Capture the cell that displays the provided text and extract its [X, Y] central coordinate. 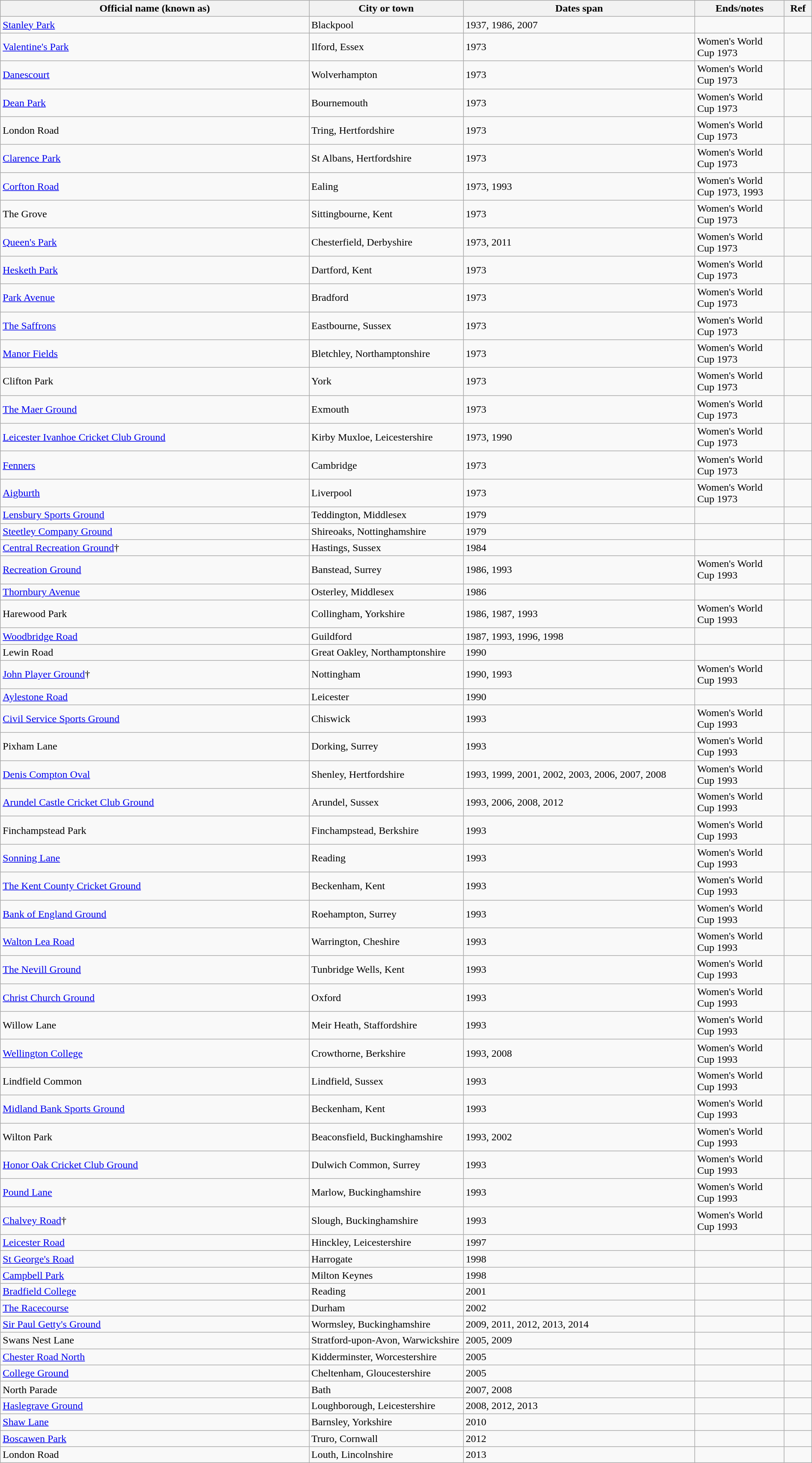
St George's Road [155, 1259]
Ealing [386, 186]
Danescourt [155, 75]
Queen's Park [155, 242]
Bath [386, 1389]
Collingham, Yorkshire [386, 614]
Harewood Park [155, 614]
Boscawen Park [155, 1439]
1993, 2008 [579, 1053]
1973, 1993 [579, 186]
The Saffrons [155, 326]
1986, 1993 [579, 570]
Honor Oak Cricket Club Ground [155, 1165]
Hinckley, Leicestershire [386, 1243]
Dulwich Common, Surrey [386, 1165]
The Maer Ground [155, 410]
Hesketh Park [155, 270]
Bradfield College [155, 1292]
Beaconsfield, Buckinghamshire [386, 1136]
Finchampstead, Berkshire [386, 830]
Leicester Ivanhoe Cricket Club Ground [155, 437]
College Ground [155, 1373]
Shireoaks, Nottinghamshire [386, 531]
Teddington, Middlesex [386, 515]
Marlow, Buckinghamshire [386, 1193]
1993, 1999, 2001, 2002, 2003, 2006, 2007, 2008 [579, 775]
Central Recreation Ground† [155, 548]
Tring, Hertfordshire [386, 130]
2001 [579, 1292]
Guildford [386, 636]
Stanley Park [155, 25]
Kirby Muxloe, Leicestershire [386, 437]
1993, 2002 [579, 1136]
Crowthorne, Berkshire [386, 1053]
Harrogate [386, 1259]
1997 [579, 1243]
1986, 1987, 1993 [579, 614]
Willow Lane [155, 1025]
Roehampton, Surrey [386, 914]
1937, 1986, 2007 [579, 25]
Lensbury Sports Ground [155, 515]
Blackpool [386, 25]
1993, 2006, 2008, 2012 [579, 802]
Truro, Cornwall [386, 1439]
Woodbridge Road [155, 636]
Steetley Company Ground [155, 531]
Chiswick [386, 719]
1987, 1993, 1996, 1998 [579, 636]
Ilford, Essex [386, 47]
Finchampstead Park [155, 830]
Civil Service Sports Ground [155, 719]
Wormsley, Buckinghamshire [386, 1324]
Tunbridge Wells, Kent [386, 969]
1990, 1993 [579, 675]
Kidderminster, Worcestershire [386, 1357]
Haslegrave Ground [155, 1406]
Park Avenue [155, 297]
Bletchley, Northamptonshire [386, 354]
Lindfield, Sussex [386, 1081]
Midland Bank Sports Ground [155, 1109]
Dartford, Kent [386, 270]
Sittingbourne, Kent [386, 214]
Pixham Lane [155, 746]
Osterley, Middlesex [386, 592]
Milton Keynes [386, 1275]
Official name (known as) [155, 9]
Denis Compton Oval [155, 775]
Sonning Lane [155, 858]
1973, 2011 [579, 242]
Leicester Road [155, 1243]
York [386, 381]
1986 [579, 592]
Leicester [386, 696]
Bradford [386, 297]
Recreation Ground [155, 570]
City or town [386, 9]
Slough, Buckinghamshire [386, 1220]
Campbell Park [155, 1275]
The Kent County Cricket Ground [155, 886]
Swans Nest Lane [155, 1340]
Hastings, Sussex [386, 548]
Liverpool [386, 493]
Corfton Road [155, 186]
Clifton Park [155, 381]
Women's World Cup 1973, 1993 [739, 186]
Bank of England Ground [155, 914]
North Parade [155, 1389]
Cheltenham, Gloucestershire [386, 1373]
1973, 1990 [579, 437]
Aigburth [155, 493]
Dates span [579, 9]
Pound Lane [155, 1193]
St Albans, Hertfordshire [386, 159]
Ref [798, 9]
Durham [386, 1308]
Louth, Lincolnshire [386, 1455]
Arundel Castle Cricket Club Ground [155, 802]
Aylestone Road [155, 696]
2005, 2009 [579, 1340]
Dean Park [155, 103]
Nottingham [386, 675]
Bournemouth [386, 103]
Valentine's Park [155, 47]
Warrington, Cheshire [386, 942]
Christ Church Ground [155, 998]
Oxford [386, 998]
Dorking, Surrey [386, 746]
Sir Paul Getty's Ground [155, 1324]
The Grove [155, 214]
Fenners [155, 465]
Stratford-upon-Avon, Warwickshire [386, 1340]
Lindfield Common [155, 1081]
Shenley, Hertfordshire [386, 775]
1984 [579, 548]
2002 [579, 1308]
Chesterfield, Derbyshire [386, 242]
Barnsley, Yorkshire [386, 1422]
Exmouth [386, 410]
Loughborough, Leicestershire [386, 1406]
Clarence Park [155, 159]
Eastbourne, Sussex [386, 326]
Wilton Park [155, 1136]
Great Oakley, Northamptonshire [386, 652]
Cambridge [386, 465]
2009, 2011, 2012, 2013, 2014 [579, 1324]
2008, 2012, 2013 [579, 1406]
2013 [579, 1455]
2007, 2008 [579, 1389]
The Nevill Ground [155, 969]
Lewin Road [155, 652]
Wolverhampton [386, 75]
Chester Road North [155, 1357]
Banstead, Surrey [386, 570]
2012 [579, 1439]
Ends/notes [739, 9]
Shaw Lane [155, 1422]
Wellington College [155, 1053]
2010 [579, 1422]
John Player Ground† [155, 675]
Meir Heath, Staffordshire [386, 1025]
Thornbury Avenue [155, 592]
Arundel, Sussex [386, 802]
Chalvey Road† [155, 1220]
Walton Lea Road [155, 942]
The Racecourse [155, 1308]
Manor Fields [155, 354]
